Search for the cell housing the specified text and yield its [X, Y] center coordinate. 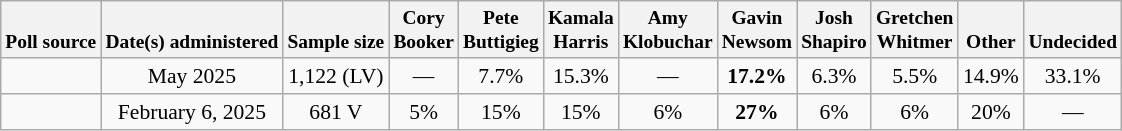
PeteButtigieg [500, 30]
681 V [336, 112]
Sample size [336, 30]
Date(s) administered [192, 30]
JoshShapiro [834, 30]
Other [991, 30]
7.7% [500, 76]
Undecided [1073, 30]
AmyKlobuchar [668, 30]
May 2025 [192, 76]
CoryBooker [424, 30]
GretchenWhitmer [914, 30]
33.1% [1073, 76]
17.2% [756, 76]
Poll source [51, 30]
KamalaHarris [580, 30]
20% [991, 112]
5% [424, 112]
1,122 (LV) [336, 76]
15.3% [580, 76]
27% [756, 112]
February 6, 2025 [192, 112]
6.3% [834, 76]
GavinNewsom [756, 30]
14.9% [991, 76]
5.5% [914, 76]
